Provide the [X, Y] coordinate of the cell's center where the given text is located.  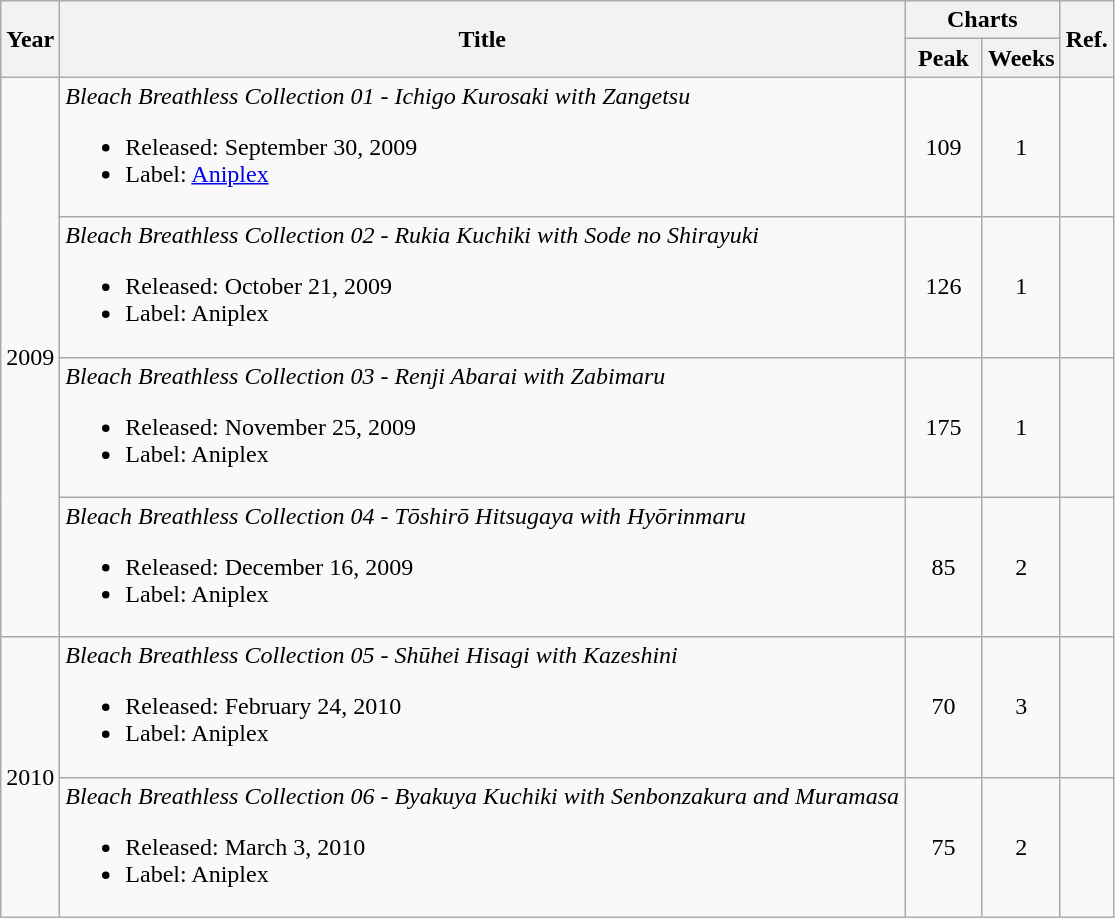
2009 [30, 357]
Title [482, 39]
Ref. [1086, 39]
Year [30, 39]
70 [944, 707]
Peak [944, 58]
175 [944, 427]
Charts [983, 20]
Bleach Breathless Collection 03 - Renji Abarai with ZabimaruReleased: November 25, 2009Label: Aniplex [482, 427]
3 [1021, 707]
2010 [30, 777]
Bleach Breathless Collection 01 - Ichigo Kurosaki with ZangetsuReleased: September 30, 2009Label: Aniplex [482, 147]
Bleach Breathless Collection 05 - Shūhei Hisagi with KazeshiniReleased: February 24, 2010Label: Aniplex [482, 707]
Bleach Breathless Collection 02 - Rukia Kuchiki with Sode no ShirayukiReleased: October 21, 2009Label: Aniplex [482, 287]
Bleach Breathless Collection 04 - Tōshirō Hitsugaya with HyōrinmaruReleased: December 16, 2009Label: Aniplex [482, 567]
75 [944, 847]
85 [944, 567]
126 [944, 287]
109 [944, 147]
Weeks [1021, 58]
Bleach Breathless Collection 06 - Byakuya Kuchiki with Senbonzakura and MuramasaReleased: March 3, 2010Label: Aniplex [482, 847]
